Capture the cell that displays the provided text and extract its (X, Y) central coordinate. 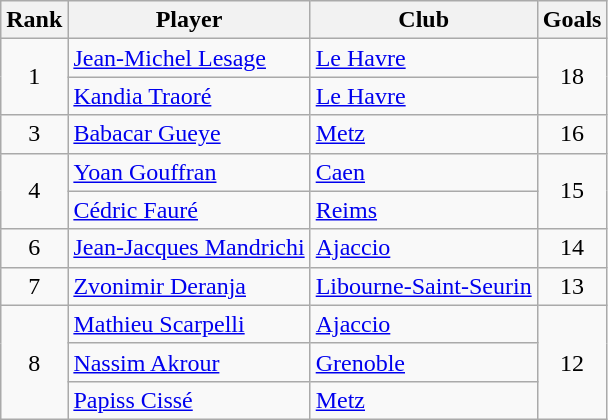
Kandia Traoré (189, 96)
12 (572, 362)
Libourne-Saint-Seurin (424, 286)
14 (572, 248)
Grenoble (424, 362)
Mathieu Scarpelli (189, 324)
Papiss Cissé (189, 400)
Babacar Gueye (189, 134)
6 (34, 248)
16 (572, 134)
Nassim Akrour (189, 362)
1 (34, 77)
Caen (424, 172)
Goals (572, 20)
18 (572, 77)
Yoan Gouffran (189, 172)
Club (424, 20)
3 (34, 134)
13 (572, 286)
Player (189, 20)
4 (34, 191)
7 (34, 286)
15 (572, 191)
Rank (34, 20)
Cédric Fauré (189, 210)
Jean-Jacques Mandrichi (189, 248)
Jean-Michel Lesage (189, 58)
8 (34, 362)
Reims (424, 210)
Zvonimir Deranja (189, 286)
